Scan for the cell matching the given text and deliver its (X, Y) coordinate at center. 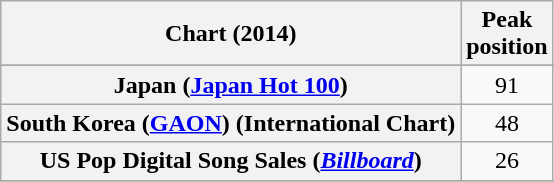
South Korea (GAON) (International Chart) (231, 123)
26 (507, 161)
91 (507, 85)
Chart (2014) (231, 34)
US Pop Digital Song Sales (Billboard) (231, 161)
48 (507, 123)
Peakposition (507, 34)
Japan (Japan Hot 100) (231, 85)
